For the text-containing cell, return its midpoint in (X, Y) coordinate format. 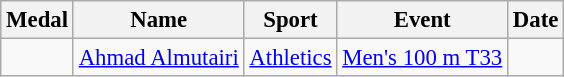
Medal (38, 20)
Name (158, 20)
Date (536, 20)
Event (422, 20)
Men's 100 m T33 (422, 58)
Athletics (290, 58)
Ahmad Almutairi (158, 58)
Sport (290, 20)
